Scan for the cell matching the given text and deliver its (X, Y) coordinate at center. 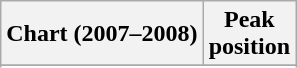
Chart (2007–2008) (102, 34)
Peakposition (249, 34)
